Search for the cell housing the specified text and yield its (X, Y) center coordinate. 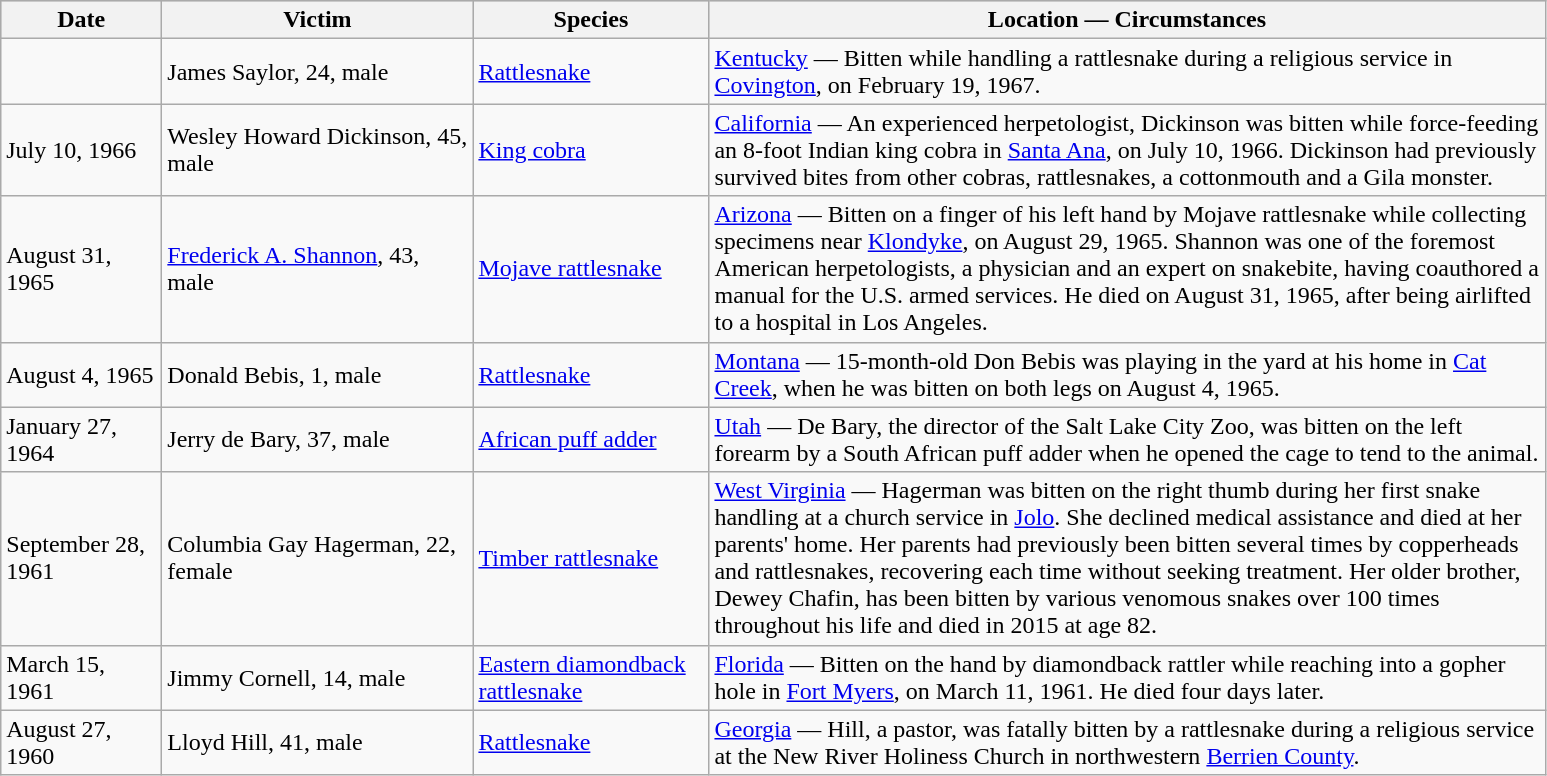
Jerry de Bary, 37, male (318, 440)
Lloyd Hill, 41, male (318, 742)
James Saylor, 24, male (318, 72)
Location — Circumstances (1127, 20)
Species (591, 20)
Jimmy Cornell, 14, male (318, 678)
Victim (318, 20)
August 31, 1965 (82, 269)
African puff adder (591, 440)
August 27, 1960 (82, 742)
Columbia Gay Hagerman, 22, female (318, 558)
Frederick A. Shannon, 43, male (318, 269)
Florida — Bitten on the hand by diamondback rattler while reaching into a gopher hole in Fort Myers, on March 11, 1961. He died four days later. (1127, 678)
King cobra (591, 150)
July 10, 1966 (82, 150)
Date (82, 20)
Wesley Howard Dickinson, 45, male (318, 150)
Kentucky — Bitten while handling a rattlesnake during a religious service in Covington, on February 19, 1967. (1127, 72)
March 15, 1961 (82, 678)
Timber rattlesnake (591, 558)
January 27, 1964 (82, 440)
Eastern diamondback rattlesnake (591, 678)
Montana — 15-month-old Don Bebis was playing in the yard at his home in Cat Creek, when he was bitten on both legs on August 4, 1965. (1127, 374)
Mojave rattlesnake (591, 269)
August 4, 1965 (82, 374)
September 28, 1961 (82, 558)
Donald Bebis, 1, male (318, 374)
